From the cell containing the given text, extract its center point as [x, y] coordinate. 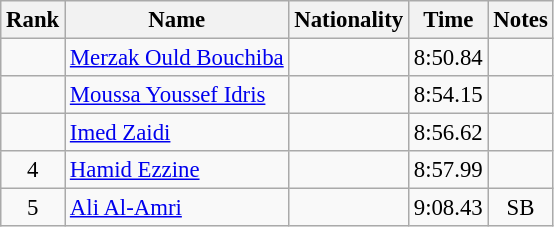
Notes [520, 20]
8:54.15 [448, 95]
5 [33, 208]
Moussa Youssef Idris [177, 95]
Merzak Ould Bouchiba [177, 58]
Rank [33, 20]
Time [448, 20]
9:08.43 [448, 208]
4 [33, 170]
SB [520, 208]
Ali Al-Amri [177, 208]
Hamid Ezzine [177, 170]
Nationality [348, 20]
8:57.99 [448, 170]
Imed Zaidi [177, 133]
Name [177, 20]
8:50.84 [448, 58]
8:56.62 [448, 133]
